Detect which cell encompasses the target text, then output its (X, Y) center coordinate. 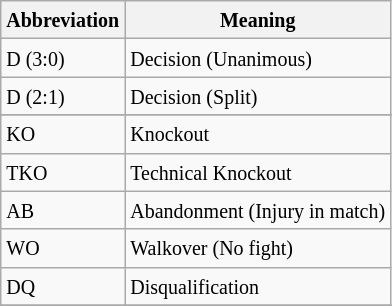
D (3:0) (63, 58)
Disqualification (258, 286)
Abbreviation (63, 20)
DQ (63, 286)
Knockout (258, 134)
Decision (Split) (258, 96)
KO (63, 134)
Walkover (No fight) (258, 248)
D (2:1) (63, 96)
Technical Knockout (258, 172)
Abandonment (Injury in match) (258, 210)
AB (63, 210)
TKO (63, 172)
Meaning (258, 20)
Decision (Unanimous) (258, 58)
WO (63, 248)
